Determine the [x, y] coordinate at the center of the cell enclosing the given text.  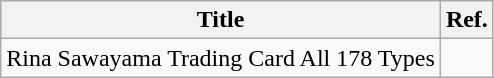
Rina Sawayama Trading Card All 178 Types [221, 58]
Title [221, 20]
Ref. [466, 20]
